Detect which cell encompasses the target text, then output its (X, Y) center coordinate. 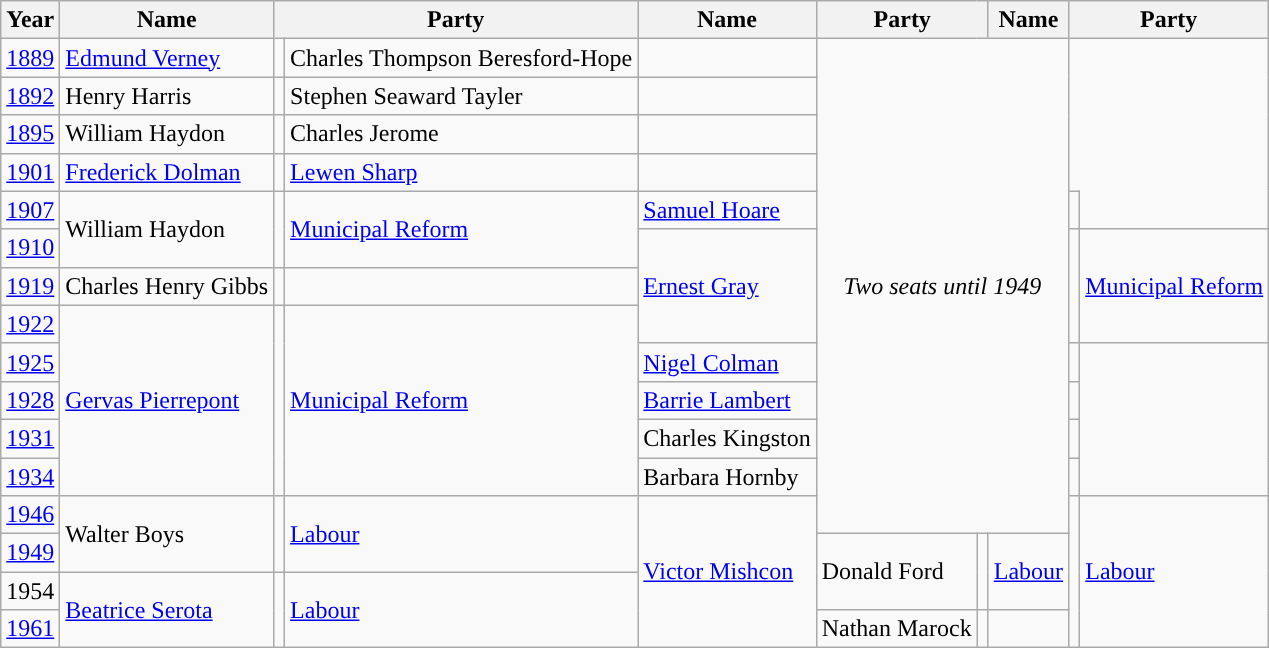
Samuel Hoare (727, 210)
1892 (30, 96)
Nigel Colman (727, 362)
1901 (30, 172)
1928 (30, 400)
Charles Thompson Beresford-Hope (462, 58)
1934 (30, 477)
Edmund Verney (167, 58)
1907 (30, 210)
Nathan Marock (896, 629)
Lewen Sharp (462, 172)
Henry Harris (167, 96)
Ernest Gray (727, 286)
Gervas Pierrepont (167, 400)
Victor Mishcon (727, 572)
Charles Henry Gibbs (167, 286)
Charles Kingston (727, 438)
Charles Jerome (462, 134)
Barrie Lambert (727, 400)
1895 (30, 134)
Donald Ford (896, 572)
Barbara Hornby (727, 477)
1949 (30, 553)
1931 (30, 438)
Walter Boys (167, 534)
1925 (30, 362)
Beatrice Serota (167, 610)
1922 (30, 324)
Stephen Seaward Tayler (462, 96)
1889 (30, 58)
1910 (30, 248)
Year (30, 20)
Two seats until 1949 (942, 286)
1961 (30, 629)
1946 (30, 515)
Frederick Dolman (167, 172)
1954 (30, 591)
1919 (30, 286)
